Determine the [X, Y] coordinate at the center of the cell enclosing the given text.  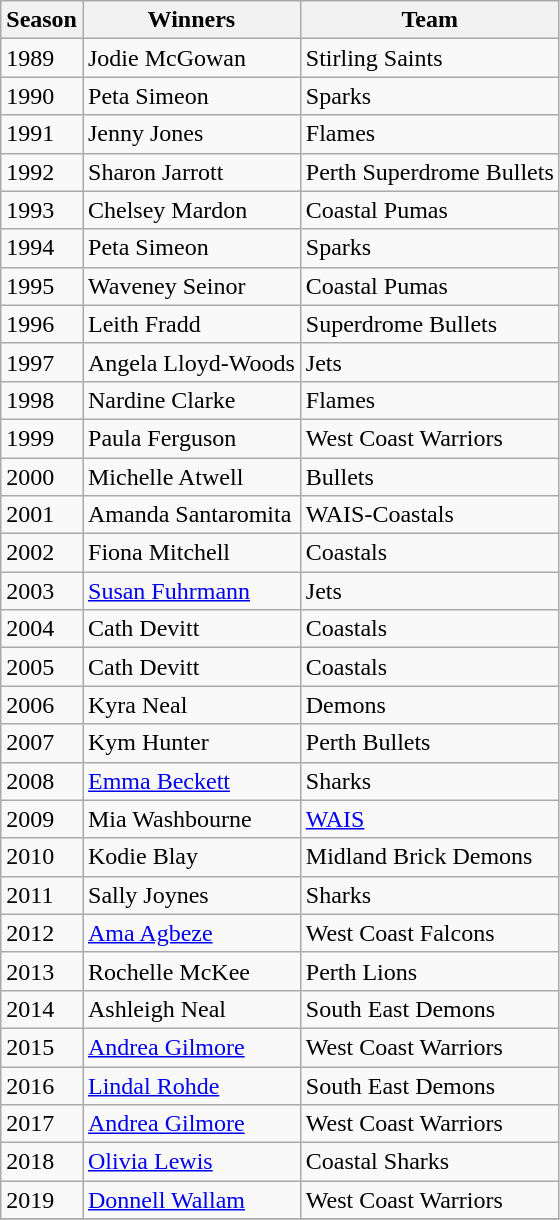
1998 [42, 400]
1989 [42, 58]
2000 [42, 477]
Perth Lions [430, 971]
2003 [42, 591]
Emma Beckett [191, 781]
Bullets [430, 477]
Nardine Clarke [191, 400]
WAIS [430, 819]
1993 [42, 210]
Stirling Saints [430, 58]
2014 [42, 1009]
Kodie Blay [191, 857]
2016 [42, 1085]
Winners [191, 20]
1990 [42, 96]
Waveney Seinor [191, 286]
2011 [42, 895]
2007 [42, 743]
2001 [42, 515]
1992 [42, 172]
2012 [42, 933]
Midland Brick Demons [430, 857]
Perth Bullets [430, 743]
Jenny Jones [191, 134]
2002 [42, 553]
Donnell Wallam [191, 1200]
Michelle Atwell [191, 477]
1996 [42, 324]
Olivia Lewis [191, 1162]
Perth Superdrome Bullets [430, 172]
West Coast Falcons [430, 933]
2004 [42, 629]
Sharon Jarrott [191, 172]
Leith Fradd [191, 324]
Sally Joynes [191, 895]
Chelsey Mardon [191, 210]
Coastal Sharks [430, 1162]
2010 [42, 857]
1995 [42, 286]
2018 [42, 1162]
Fiona Mitchell [191, 553]
2017 [42, 1124]
2015 [42, 1047]
Kym Hunter [191, 743]
1994 [42, 248]
2019 [42, 1200]
2005 [42, 667]
Team [430, 20]
2013 [42, 971]
Season [42, 20]
WAIS-Coastals [430, 515]
Kyra Neal [191, 705]
1999 [42, 438]
2008 [42, 781]
Susan Fuhrmann [191, 591]
Jodie McGowan [191, 58]
2009 [42, 819]
2006 [42, 705]
Superdrome Bullets [430, 324]
Lindal Rohde [191, 1085]
1997 [42, 362]
Demons [430, 705]
Ashleigh Neal [191, 1009]
Mia Washbourne [191, 819]
Paula Ferguson [191, 438]
Angela Lloyd-Woods [191, 362]
Amanda Santaromita [191, 515]
1991 [42, 134]
Rochelle McKee [191, 971]
Ama Agbeze [191, 933]
